Search for the cell housing the specified text and yield its (x, y) center coordinate. 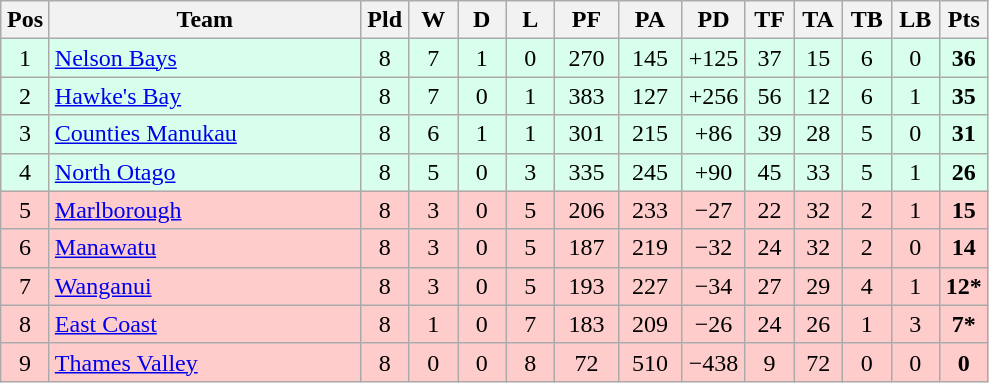
510 (650, 362)
22 (770, 210)
Pos (26, 20)
127 (650, 96)
233 (650, 210)
East Coast (204, 324)
PA (650, 20)
+86 (714, 134)
+90 (714, 172)
335 (587, 172)
27 (770, 286)
−438 (714, 362)
Wanganui (204, 286)
209 (650, 324)
215 (650, 134)
301 (587, 134)
TF (770, 20)
North Otago (204, 172)
383 (587, 96)
35 (964, 96)
Hawke's Bay (204, 96)
Thames Valley (204, 362)
219 (650, 248)
270 (587, 58)
227 (650, 286)
183 (587, 324)
Pld (384, 20)
7* (964, 324)
31 (964, 134)
−32 (714, 248)
12 (818, 96)
193 (587, 286)
TA (818, 20)
+125 (714, 58)
Manawatu (204, 248)
LB (916, 20)
Team (204, 20)
37 (770, 58)
14 (964, 248)
D (482, 20)
145 (650, 58)
−27 (714, 210)
W (434, 20)
187 (587, 248)
Counties Manukau (204, 134)
36 (964, 58)
L (530, 20)
−34 (714, 286)
45 (770, 172)
PD (714, 20)
PF (587, 20)
28 (818, 134)
39 (770, 134)
206 (587, 210)
TB (866, 20)
245 (650, 172)
−26 (714, 324)
Nelson Bays (204, 58)
29 (818, 286)
Marlborough (204, 210)
Pts (964, 20)
+256 (714, 96)
12* (964, 286)
56 (770, 96)
33 (818, 172)
